Scan for the cell matching the given text and deliver its [X, Y] coordinate at center. 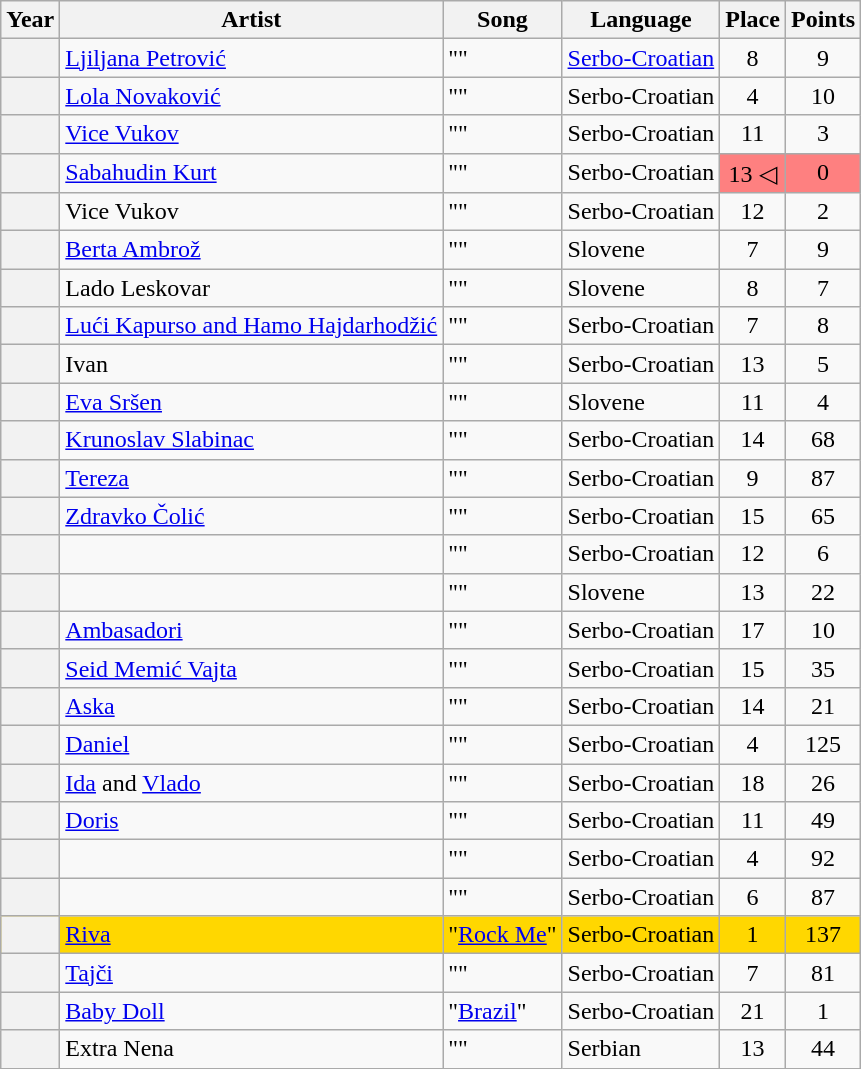
Eva Sršen [252, 402]
3 [822, 134]
49 [822, 821]
Extra Nena [252, 1049]
Artist [252, 20]
Ivan [252, 364]
Place [753, 20]
Aska [252, 706]
Daniel [252, 744]
Language [641, 20]
Krunoslav Slabinac [252, 440]
Serbian [641, 1049]
Lući Kapurso and Hamo Hajdarhodžić [252, 326]
2 [822, 212]
0 [822, 173]
13 ◁ [753, 173]
Ljiljana Petrović [252, 58]
Seid Memić Vajta [252, 668]
Points [822, 20]
Lado Leskovar [252, 288]
5 [822, 364]
44 [822, 1049]
125 [822, 744]
Ambasadori [252, 630]
Berta Ambrož [252, 250]
18 [753, 783]
Zdravko Čolić [252, 516]
17 [753, 630]
26 [822, 783]
Ida and Vlado [252, 783]
Doris [252, 821]
Tereza [252, 478]
Baby Doll [252, 1011]
Song [502, 20]
22 [822, 592]
65 [822, 516]
Sabahudin Kurt [252, 173]
81 [822, 973]
137 [822, 935]
Tajči [252, 973]
92 [822, 859]
"Rock Me" [502, 935]
68 [822, 440]
Riva [252, 935]
Lola Novaković [252, 96]
35 [822, 668]
Year [30, 20]
"Brazil" [502, 1011]
